Identify which cell holds the provided text, then report its [X, Y] central coordinate. 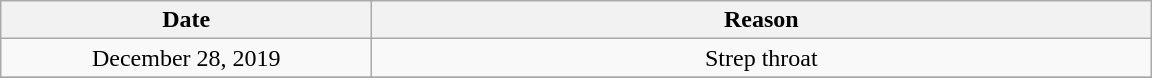
December 28, 2019 [186, 58]
Strep throat [762, 58]
Reason [762, 20]
Date [186, 20]
